For the text-containing cell, return its midpoint in [X, Y] coordinate format. 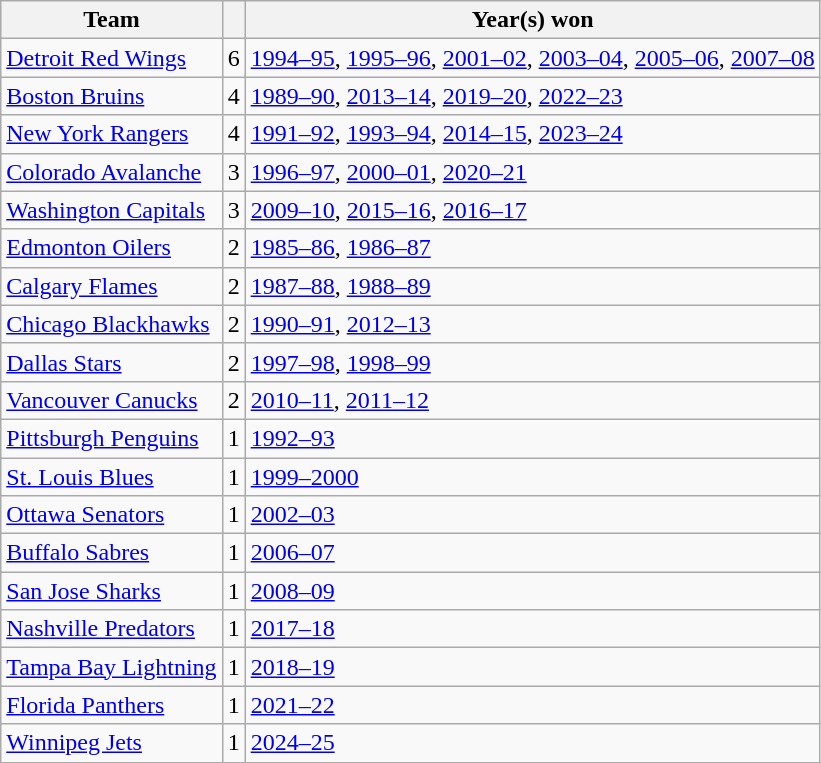
Pittsburgh Penguins [112, 438]
2009–10, 2015–16, 2016–17 [532, 210]
Boston Bruins [112, 96]
2018–19 [532, 667]
1989–90, 2013–14, 2019–20, 2022–23 [532, 96]
Buffalo Sabres [112, 553]
Nashville Predators [112, 629]
Colorado Avalanche [112, 172]
Year(s) won [532, 20]
Chicago Blackhawks [112, 324]
2002–03 [532, 515]
2021–22 [532, 705]
1996–97, 2000–01, 2020–21 [532, 172]
Dallas Stars [112, 362]
Team [112, 20]
1999–2000 [532, 477]
New York Rangers [112, 134]
Florida Panthers [112, 705]
San Jose Sharks [112, 591]
Washington Capitals [112, 210]
Edmonton Oilers [112, 248]
Winnipeg Jets [112, 743]
1985–86, 1986–87 [532, 248]
2010–11, 2011–12 [532, 400]
6 [234, 58]
1991–92, 1993–94, 2014–15, 2023–24 [532, 134]
2017–18 [532, 629]
Tampa Bay Lightning [112, 667]
2008–09 [532, 591]
2006–07 [532, 553]
2024–25 [532, 743]
1992–93 [532, 438]
Vancouver Canucks [112, 400]
Ottawa Senators [112, 515]
St. Louis Blues [112, 477]
Detroit Red Wings [112, 58]
Calgary Flames [112, 286]
1997–98, 1998–99 [532, 362]
1994–95, 1995–96, 2001–02, 2003–04, 2005–06, 2007–08 [532, 58]
1990–91, 2012–13 [532, 324]
1987–88, 1988–89 [532, 286]
